Pinpoint the cell where the given text exists, returning its (x, y) midpoint coordinate. 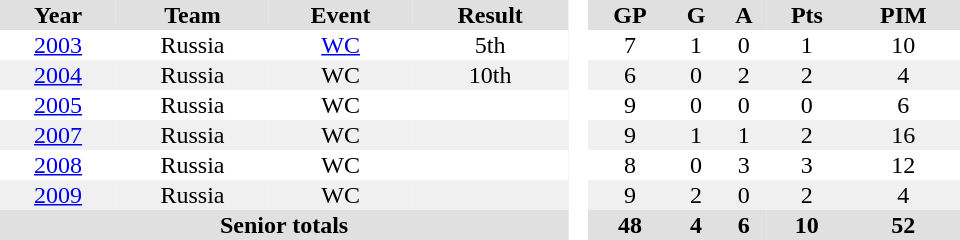
2004 (58, 75)
G (696, 15)
Event (341, 15)
Year (58, 15)
Result (490, 15)
A (744, 15)
10th (490, 75)
52 (904, 225)
7 (630, 45)
GP (630, 15)
PIM (904, 15)
48 (630, 225)
8 (630, 165)
2005 (58, 105)
Team (192, 15)
2009 (58, 195)
16 (904, 135)
Pts (807, 15)
Senior totals (284, 225)
12 (904, 165)
5th (490, 45)
2008 (58, 165)
2007 (58, 135)
2003 (58, 45)
